For the text-containing cell, return its midpoint in [x, y] coordinate format. 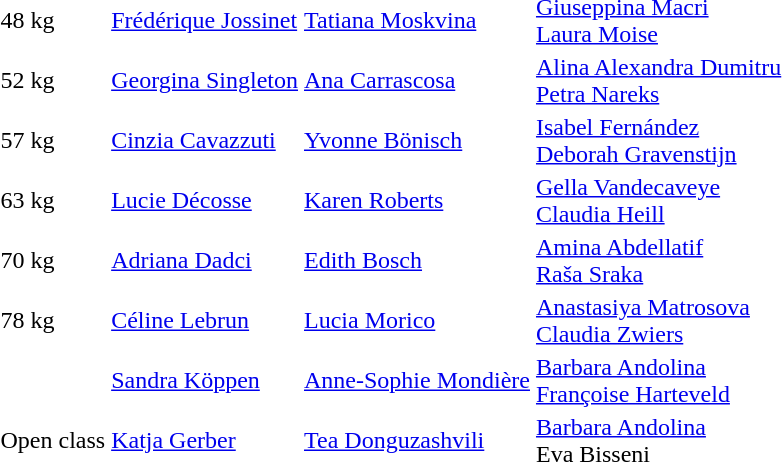
Georgina Singleton [205, 80]
Anastasiya Matrosova Claudia Zwiers [658, 320]
Isabel Fernández Deborah Gravenstijn [658, 140]
Adriana Dadci [205, 260]
Edith Bosch [418, 260]
Gella Vandecaveye Claudia Heill [658, 200]
Céline Lebrun [205, 320]
Ana Carrascosa [418, 80]
Yvonne Bönisch [418, 140]
Karen Roberts [418, 200]
Barbara Andolina Françoise Harteveld [658, 380]
Amina Abdellatif Raša Sraka [658, 260]
Sandra Köppen [205, 380]
Anne-Sophie Mondière [418, 380]
Cinzia Cavazzuti [205, 140]
Lucia Morico [418, 320]
Lucie Décosse [205, 200]
Alina Alexandra Dumitru Petra Nareks [658, 80]
